From the cell containing the given text, extract its center point as [x, y] coordinate. 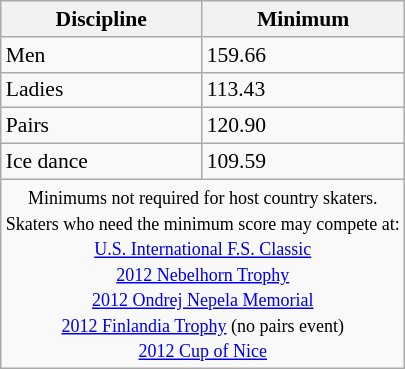
113.43 [304, 90]
Pairs [102, 126]
Ice dance [102, 162]
159.66 [304, 55]
Men [102, 55]
Discipline [102, 19]
Ladies [102, 90]
120.90 [304, 126]
Minimum [304, 19]
109.59 [304, 162]
